Find where the given text appears and provide that cell's center as (X, Y) coordinate. 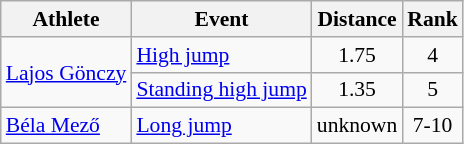
1.35 (357, 90)
Event (221, 19)
Béla Mező (66, 126)
Standing high jump (221, 90)
unknown (357, 126)
4 (432, 55)
High jump (221, 55)
1.75 (357, 55)
7-10 (432, 126)
Long jump (221, 126)
Lajos Gönczy (66, 72)
Distance (357, 19)
Athlete (66, 19)
Rank (432, 19)
5 (432, 90)
